Extract the [x, y] coordinate from the center of the cell holding the provided text.  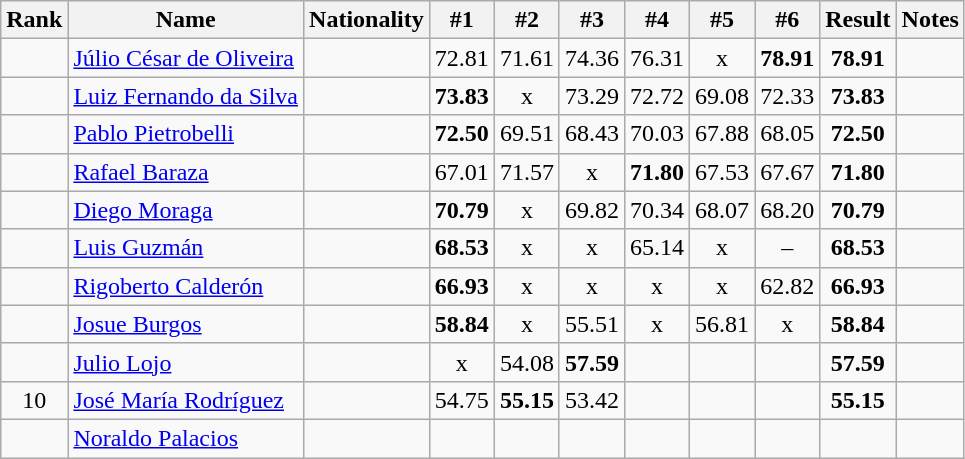
Result [858, 20]
72.72 [656, 96]
#3 [592, 20]
76.31 [656, 58]
Julio Lojo [186, 362]
68.43 [592, 134]
54.08 [526, 362]
Rafael Baraza [186, 172]
#2 [526, 20]
68.20 [788, 210]
10 [34, 400]
73.29 [592, 96]
74.36 [592, 58]
69.08 [722, 96]
65.14 [656, 248]
71.61 [526, 58]
71.57 [526, 172]
Name [186, 20]
67.53 [722, 172]
#4 [656, 20]
Notes [930, 20]
Josue Burgos [186, 324]
68.07 [722, 210]
Pablo Pietrobelli [186, 134]
Noraldo Palacios [186, 438]
– [788, 248]
67.88 [722, 134]
70.34 [656, 210]
68.05 [788, 134]
72.81 [462, 58]
67.01 [462, 172]
Nationality [367, 20]
69.82 [592, 210]
#1 [462, 20]
Luis Guzmán [186, 248]
Rank [34, 20]
Júlio César de Oliveira [186, 58]
#6 [788, 20]
56.81 [722, 324]
62.82 [788, 286]
55.51 [592, 324]
Rigoberto Calderón [186, 286]
José María Rodríguez [186, 400]
53.42 [592, 400]
70.03 [656, 134]
#5 [722, 20]
Luiz Fernando da Silva [186, 96]
67.67 [788, 172]
Diego Moraga [186, 210]
72.33 [788, 96]
54.75 [462, 400]
69.51 [526, 134]
